From the cell containing the given text, extract its center point as (X, Y) coordinate. 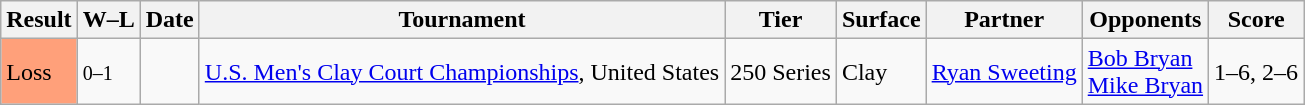
Bob Bryan Mike Bryan (1145, 72)
250 Series (781, 72)
Ryan Sweeting (1004, 72)
Clay (881, 72)
U.S. Men's Clay Court Championships, United States (462, 72)
0–1 (108, 72)
Tier (781, 20)
Date (170, 20)
Score (1256, 20)
W–L (108, 20)
Loss (39, 72)
Result (39, 20)
1–6, 2–6 (1256, 72)
Partner (1004, 20)
Surface (881, 20)
Opponents (1145, 20)
Tournament (462, 20)
